Locate the cell with the specified text and output its [x, y] center coordinate. 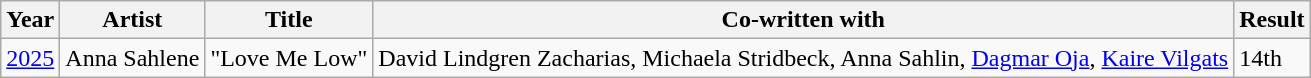
Anna Sahlene [132, 58]
Co-written with [804, 20]
"Love Me Low" [289, 58]
David Lindgren Zacharias, Michaela Stridbeck, Anna Sahlin, Dagmar Oja, Kaire Vilgats [804, 58]
Artist [132, 20]
2025 [30, 58]
14th [1272, 58]
Title [289, 20]
Year [30, 20]
Result [1272, 20]
